From the cell containing the given text, extract its center point as (x, y) coordinate. 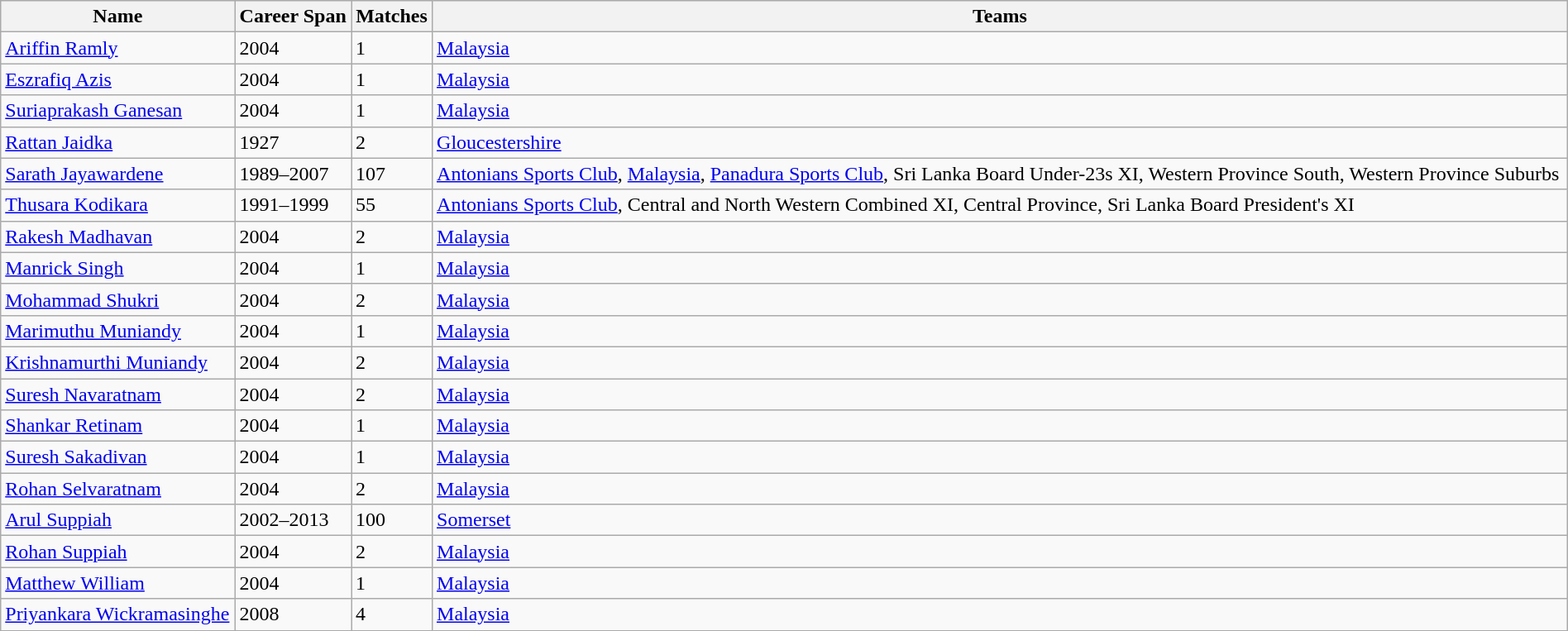
Arul Suppiah (117, 520)
1989–2007 (293, 174)
2002–2013 (293, 520)
Rohan Suppiah (117, 552)
Eszrafiq Azis (117, 79)
4 (391, 614)
Teams (1001, 17)
Sarath Jayawardene (117, 174)
Mohammad Shukri (117, 299)
Rohan Selvaratnam (117, 489)
Krishnamurthi Muniandy (117, 362)
Priyankara Wickramasinghe (117, 614)
1991–1999 (293, 205)
Rakesh Madhavan (117, 237)
107 (391, 174)
Career Span (293, 17)
Thusara Kodikara (117, 205)
Suresh Sakadivan (117, 457)
Suresh Navaratnam (117, 394)
Antonians Sports Club, Central and North Western Combined XI, Central Province, Sri Lanka Board President's XI (1001, 205)
Shankar Retinam (117, 426)
Manrick Singh (117, 268)
Rattan Jaidka (117, 142)
Marimuthu Muniandy (117, 331)
1927 (293, 142)
Ariffin Ramly (117, 48)
Matthew William (117, 583)
2008 (293, 614)
Somerset (1001, 520)
55 (391, 205)
Name (117, 17)
Antonians Sports Club, Malaysia, Panadura Sports Club, Sri Lanka Board Under-23s XI, Western Province South, Western Province Suburbs (1001, 174)
Gloucestershire (1001, 142)
100 (391, 520)
Suriaprakash Ganesan (117, 111)
Matches (391, 17)
